Capture the cell that displays the provided text and extract its (x, y) central coordinate. 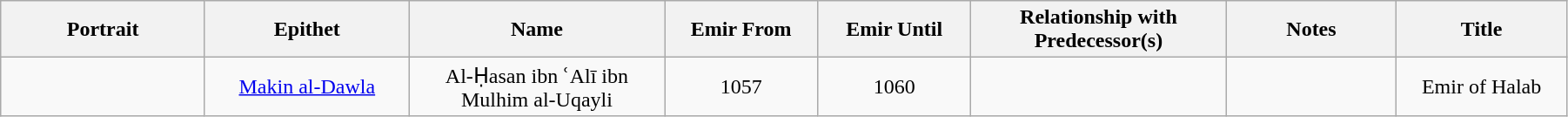
Emir From (741, 30)
Emir Until (895, 30)
Emir of Halab (1482, 87)
Name (536, 30)
Al-Ḥasan ibn ʿAlī ibn Mulhim al-Uqayli (536, 87)
Title (1482, 30)
Makin al-Dawla (306, 87)
Relationship with Predecessor(s) (1098, 30)
Epithet (306, 30)
1060 (895, 87)
Notes (1311, 30)
1057 (741, 87)
Portrait (103, 30)
